Identify which cell holds the provided text, then report its [x, y] central coordinate. 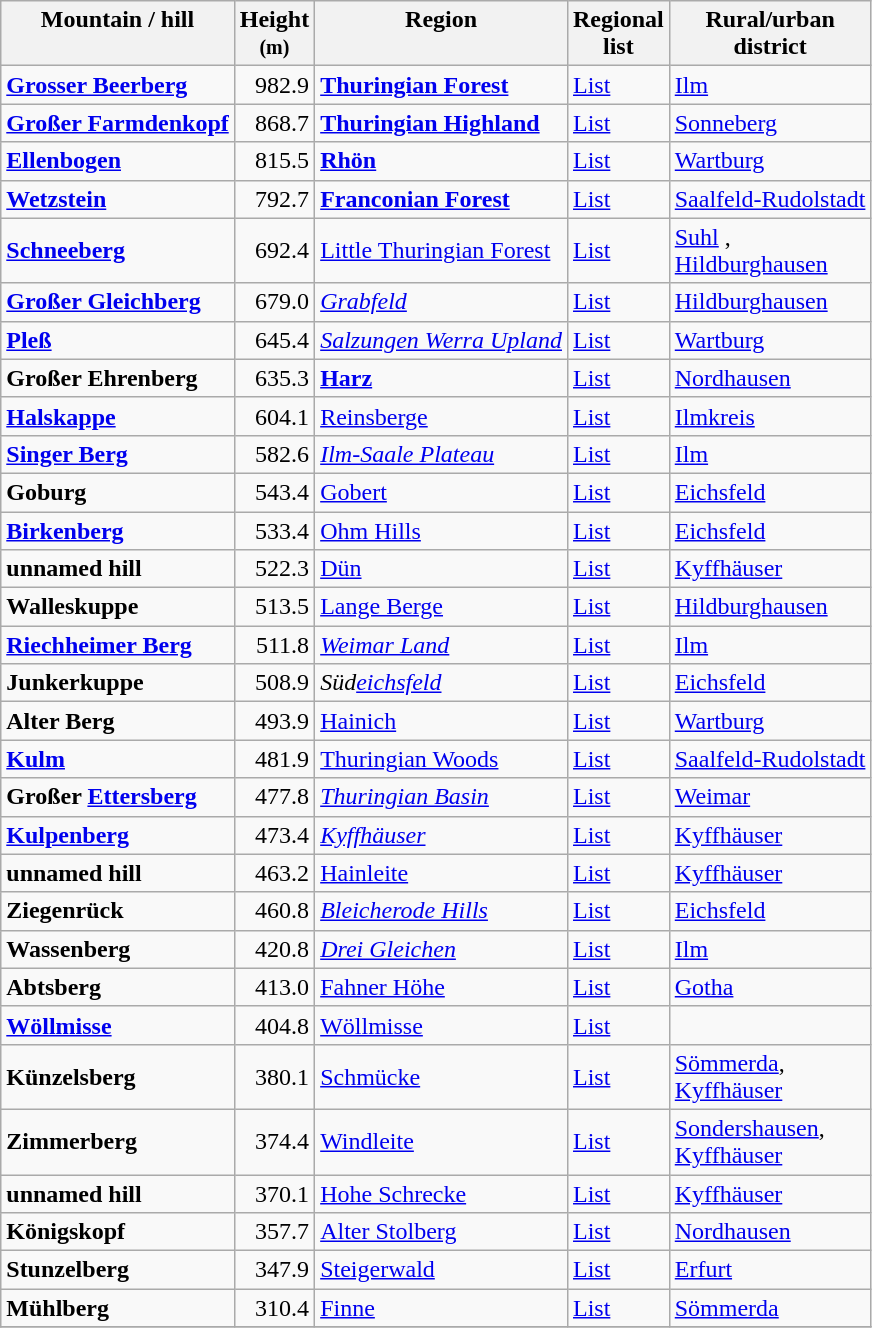
477.8 [274, 797]
374.4 [274, 1142]
Großer Ettersberg [118, 797]
Junkerkuppe [118, 683]
Grosser Beerberg [118, 85]
Stunzelberg [118, 1270]
Fahner Höhe [442, 987]
Sondershausen,Kyffhäuser [770, 1142]
Ilmkreis [770, 416]
Großer Gleichberg [118, 302]
Regionallist [618, 34]
Mühlberg [118, 1308]
Mountain / hill [118, 34]
Pleß [118, 340]
Ohm Hills [442, 531]
Dün [442, 569]
Großer Ehrenberg [118, 378]
Kulpenberg [118, 835]
Großer Farmdenkopf [118, 123]
Abtsberg [118, 987]
493.9 [274, 721]
Gobert [442, 492]
Hohe Schrecke [442, 1193]
Hainleite [442, 873]
463.2 [274, 873]
Sömmerda,Kyffhäuser [770, 1076]
413.0 [274, 987]
Weimar Land [442, 645]
Ilm-Saale Plateau [442, 454]
Kulm [118, 759]
380.1 [274, 1076]
Sömmerda [770, 1308]
Wassenberg [118, 949]
347.9 [274, 1270]
Königskopf [118, 1232]
Hainich [442, 721]
Salzungen Werra Upland [442, 340]
Region [442, 34]
Walleskuppe [118, 607]
Künzelsberg [118, 1076]
310.4 [274, 1308]
460.8 [274, 911]
868.7 [274, 123]
513.5 [274, 607]
420.8 [274, 949]
982.9 [274, 85]
543.4 [274, 492]
Bleicherode Hills [442, 911]
Thuringian Forest [442, 85]
692.4 [274, 250]
Goburg [118, 492]
Lange Berge [442, 607]
Alter Stolberg [442, 1232]
Little Thuringian Forest [442, 250]
Gotha [770, 987]
Drei Gleichen [442, 949]
404.8 [274, 1025]
Zimmerberg [118, 1142]
357.7 [274, 1232]
645.4 [274, 340]
582.6 [274, 454]
Alter Berg [118, 721]
Erfurt [770, 1270]
Südeichsfeld [442, 683]
481.9 [274, 759]
Schneeberg [118, 250]
Harz [442, 378]
Windleite [442, 1142]
370.1 [274, 1193]
Ziegenrück [118, 911]
Finne [442, 1308]
522.3 [274, 569]
Height(m) [274, 34]
Riechheimer Berg [118, 645]
Ellenbogen [118, 161]
815.5 [274, 161]
Steigerwald [442, 1270]
Weimar [770, 797]
Thuringian Basin [442, 797]
Reinsberge [442, 416]
635.3 [274, 378]
Franconian Forest [442, 199]
533.4 [274, 531]
Rural/urbandistrict [770, 34]
Sonneberg [770, 123]
679.0 [274, 302]
Grabfeld [442, 302]
511.8 [274, 645]
Suhl ,Hildburghausen [770, 250]
Schmücke [442, 1076]
792.7 [274, 199]
604.1 [274, 416]
Thuringian Woods [442, 759]
Wetzstein [118, 199]
Birkenberg [118, 531]
Rhön [442, 161]
Halskappe [118, 416]
Singer Berg [118, 454]
508.9 [274, 683]
473.4 [274, 835]
Thuringian Highland [442, 123]
